Identify which cell holds the provided text, then report its [X, Y] central coordinate. 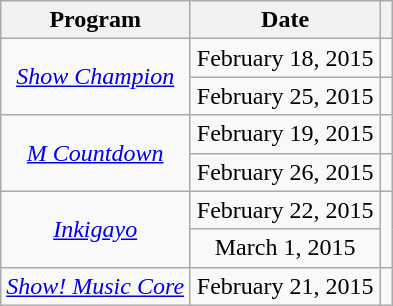
Date [286, 20]
February 18, 2015 [286, 58]
February 22, 2015 [286, 210]
February 19, 2015 [286, 134]
Show Champion [96, 77]
Show! Music Core [96, 286]
Inkigayo [96, 229]
February 21, 2015 [286, 286]
Program [96, 20]
February 26, 2015 [286, 172]
March 1, 2015 [286, 248]
M Countdown [96, 153]
February 25, 2015 [286, 96]
